Pinpoint the cell where the given text exists, returning its (x, y) midpoint coordinate. 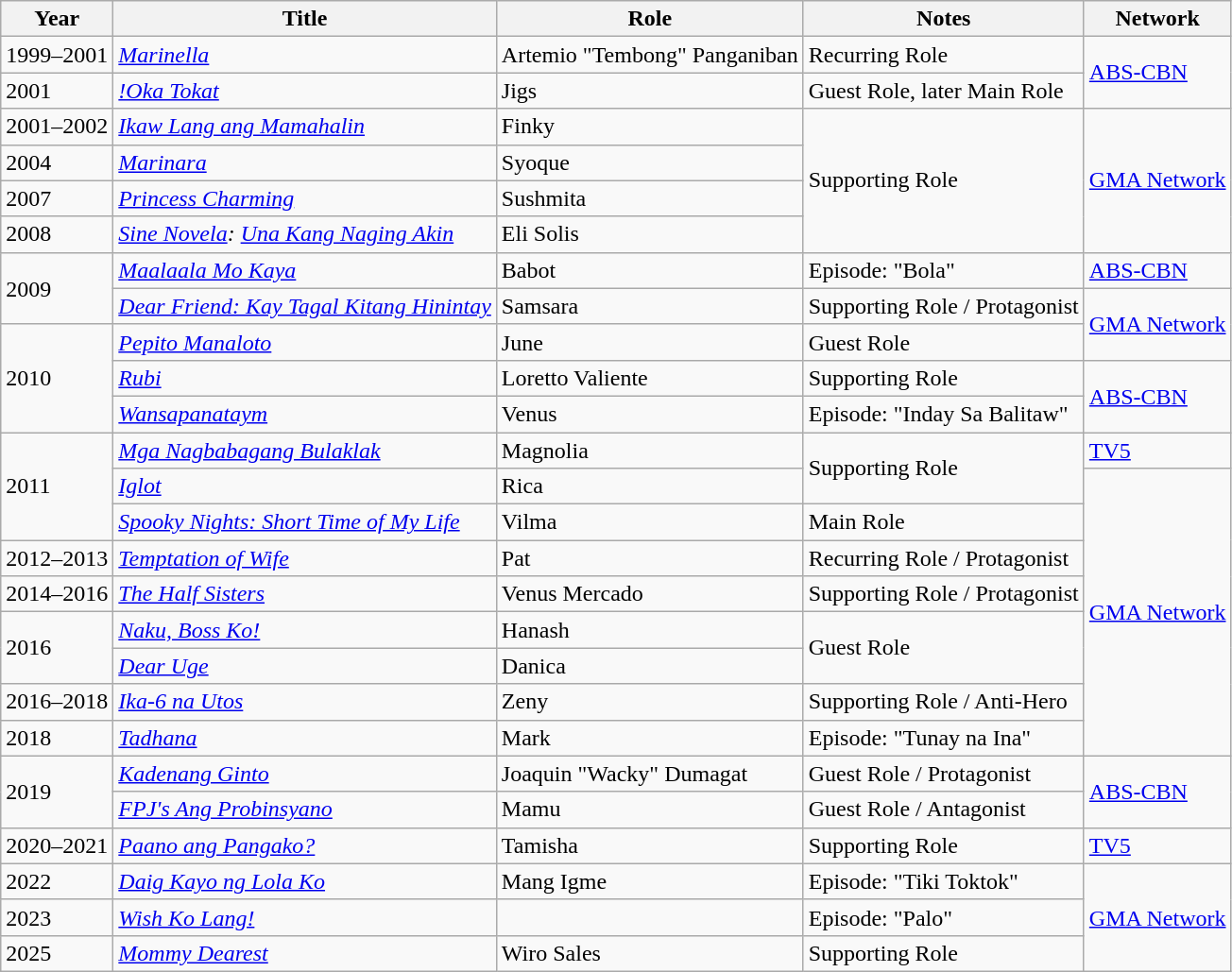
Role (650, 19)
Recurring Role (943, 55)
2014–2016 (57, 594)
Network (1157, 19)
Episode: "Tiki Toktok" (943, 881)
2025 (57, 953)
2010 (57, 378)
Sine Novela: Una Kang Naging Akin (305, 234)
2020–2021 (57, 845)
2009 (57, 288)
2018 (57, 738)
June (650, 342)
Pepito Manaloto (305, 342)
Wiro Sales (650, 953)
Supporting Role / Anti-Hero (943, 702)
2019 (57, 792)
1999–2001 (57, 55)
Tadhana (305, 738)
Hanash (650, 630)
Episode: "Tunay na Ina" (943, 738)
Guest Role / Antagonist (943, 810)
Loretto Valiente (650, 378)
Mommy Dearest (305, 953)
Rubi (305, 378)
Vilma (650, 522)
Venus (650, 414)
FPJ's Ang Probinsyano (305, 810)
Notes (943, 19)
2012–2013 (57, 558)
Kadenang Ginto (305, 774)
Princess Charming (305, 198)
2001–2002 (57, 127)
Wish Ko Lang! (305, 917)
Temptation of Wife (305, 558)
2016–2018 (57, 702)
2022 (57, 881)
Dear Friend: Kay Tagal Kitang Hinintay (305, 306)
2023 (57, 917)
Mamu (650, 810)
Samsara (650, 306)
Guest Role, later Main Role (943, 91)
Mang Igme (650, 881)
Babot (650, 270)
Joaquin "Wacky" Dumagat (650, 774)
2008 (57, 234)
Syoque (650, 162)
2001 (57, 91)
The Half Sisters (305, 594)
Jigs (650, 91)
Dear Uge (305, 666)
Episode: "Palo" (943, 917)
Marinella (305, 55)
2016 (57, 648)
2007 (57, 198)
Danica (650, 666)
Title (305, 19)
Pat (650, 558)
Rica (650, 486)
Marinara (305, 162)
Ika-6 na Utos (305, 702)
Artemio "Tembong" Panganiban (650, 55)
Naku, Boss Ko! (305, 630)
Spooky Nights: Short Time of My Life (305, 522)
2004 (57, 162)
Episode: "Inday Sa Balitaw" (943, 414)
Main Role (943, 522)
Magnolia (650, 451)
Episode: "Bola" (943, 270)
Wansapanataym (305, 414)
Iglot (305, 486)
Guest Role / Protagonist (943, 774)
Recurring Role / Protagonist (943, 558)
Venus Mercado (650, 594)
Maalaala Mo Kaya (305, 270)
Daig Kayo ng Lola Ko (305, 881)
Mga Nagbabagang Bulaklak (305, 451)
Year (57, 19)
!Oka Tokat (305, 91)
Ikaw Lang ang Mamahalin (305, 127)
Tamisha (650, 845)
Sushmita (650, 198)
2011 (57, 486)
Eli Solis (650, 234)
Mark (650, 738)
Finky (650, 127)
Paano ang Pangako? (305, 845)
Zeny (650, 702)
